Return the (X, Y) coordinate for the center point of the cell that contains the specified text.  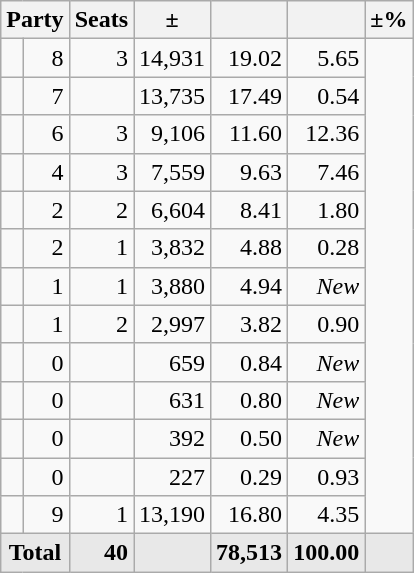
100.00 (326, 553)
2,997 (172, 324)
4.94 (250, 286)
0.80 (250, 400)
40 (101, 553)
9,106 (172, 134)
8.41 (250, 210)
6 (46, 134)
227 (172, 477)
5.65 (326, 58)
17.49 (250, 96)
0.28 (326, 248)
4.35 (326, 515)
Seats (101, 20)
7.46 (326, 172)
16.80 (250, 515)
78,513 (250, 553)
4.88 (250, 248)
12.36 (326, 134)
14,931 (172, 58)
Total (35, 553)
3,880 (172, 286)
7,559 (172, 172)
0.29 (250, 477)
9.63 (250, 172)
0.93 (326, 477)
3,832 (172, 248)
0.90 (326, 324)
4 (46, 172)
3.82 (250, 324)
9 (46, 515)
13,735 (172, 96)
± (172, 20)
13,190 (172, 515)
11.60 (250, 134)
1.80 (326, 210)
659 (172, 362)
0.54 (326, 96)
0.84 (250, 362)
7 (46, 96)
Party (35, 20)
0.50 (250, 438)
8 (46, 58)
631 (172, 400)
±% (389, 20)
19.02 (250, 58)
6,604 (172, 210)
392 (172, 438)
